Identify which cell holds the provided text, then report its [x, y] central coordinate. 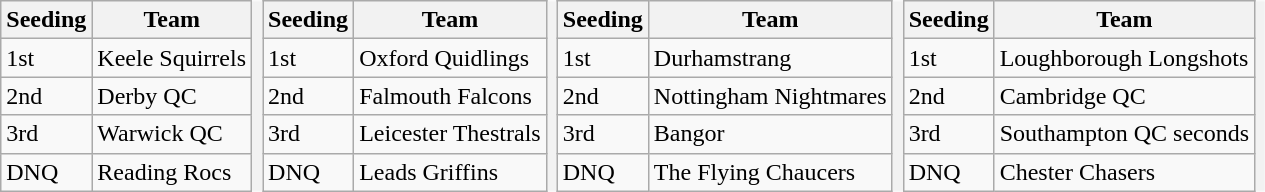
The Flying Chaucers [770, 172]
Keele Squirrels [172, 58]
Oxford Quidlings [450, 58]
Nottingham Nightmares [770, 96]
Leicester Thestrals [450, 134]
Warwick QC [172, 134]
Falmouth Falcons [450, 96]
Chester Chasers [1124, 172]
Leads Griffins [450, 172]
Durhamstrang [770, 58]
Bangor [770, 134]
Reading Rocs [172, 172]
Derby QC [172, 96]
Loughborough Longshots [1124, 58]
Southampton QC seconds [1124, 134]
Cambridge QC [1124, 96]
